Locate the cell with the specified text and output its [X, Y] center coordinate. 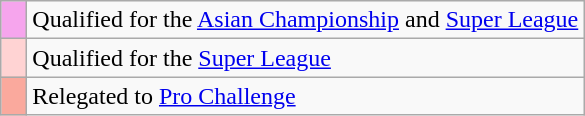
Qualified for the Asian Championship and Super League [306, 20]
Qualified for the Super League [306, 58]
Relegated to Pro Challenge [306, 96]
